Search for the cell housing the specified text and yield its (x, y) center coordinate. 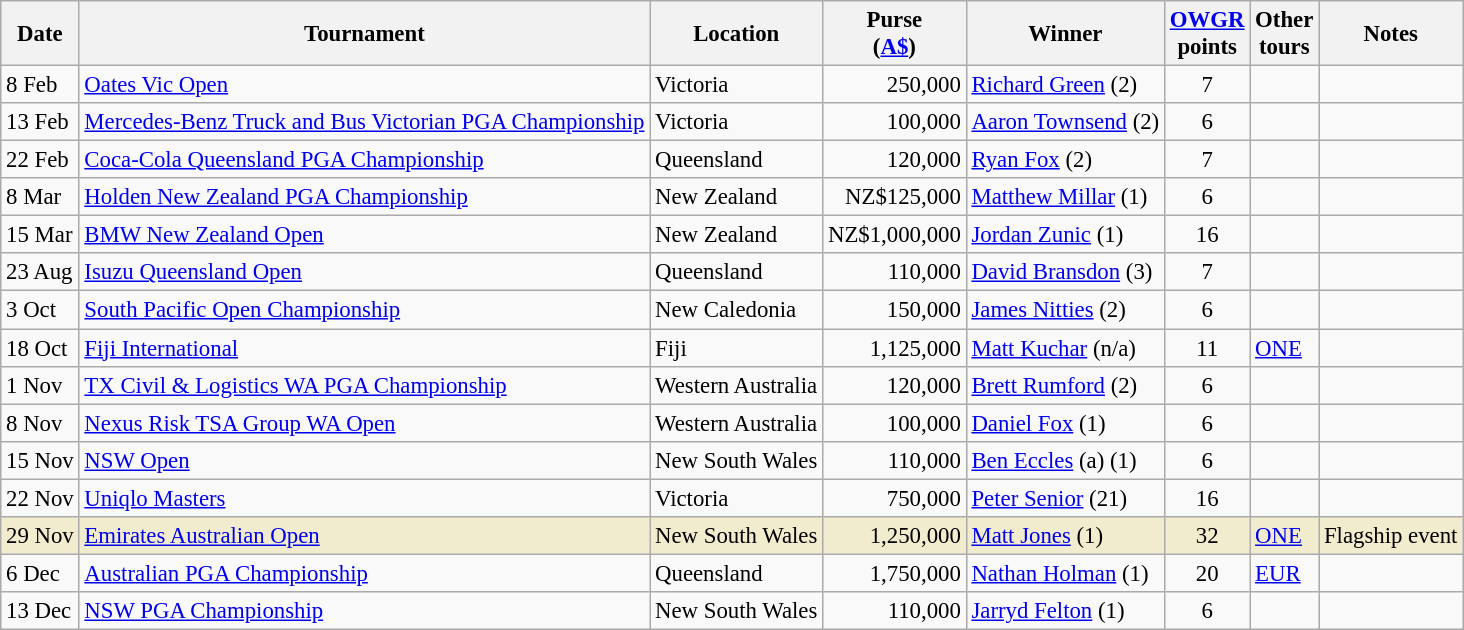
NSW Open (364, 460)
Purse(A$) (894, 34)
Coca-Cola Queensland PGA Championship (364, 160)
New Caledonia (736, 310)
8 Feb (40, 85)
Flagship event (1391, 536)
Othertours (1284, 34)
Matt Kuchar (n/a) (1065, 348)
James Nitties (2) (1065, 310)
Uniqlo Masters (364, 498)
Ben Eccles (a) (1) (1065, 460)
Emirates Australian Open (364, 536)
Daniel Fox (1) (1065, 423)
Fiji (736, 348)
1 Nov (40, 385)
Nexus Risk TSA Group WA Open (364, 423)
NZ$125,000 (894, 197)
3 Oct (40, 310)
EUR (1284, 573)
Fiji International (364, 348)
Notes (1391, 34)
32 (1208, 536)
Peter Senior (21) (1065, 498)
18 Oct (40, 348)
750,000 (894, 498)
1,125,000 (894, 348)
Australian PGA Championship (364, 573)
250,000 (894, 85)
1,750,000 (894, 573)
Date (40, 34)
Mercedes-Benz Truck and Bus Victorian PGA Championship (364, 122)
Holden New Zealand PGA Championship (364, 197)
Isuzu Queensland Open (364, 273)
Ryan Fox (2) (1065, 160)
Richard Green (2) (1065, 85)
Matt Jones (1) (1065, 536)
20 (1208, 573)
1,250,000 (894, 536)
11 (1208, 348)
8 Mar (40, 197)
OWGRpoints (1208, 34)
Jordan Zunic (1) (1065, 235)
6 Dec (40, 573)
Oates Vic Open (364, 85)
BMW New Zealand Open (364, 235)
Winner (1065, 34)
22 Nov (40, 498)
13 Feb (40, 122)
David Bransdon (3) (1065, 273)
15 Nov (40, 460)
13 Dec (40, 611)
Nathan Holman (1) (1065, 573)
22 Feb (40, 160)
Matthew Millar (1) (1065, 197)
TX Civil & Logistics WA PGA Championship (364, 385)
Aaron Townsend (2) (1065, 122)
South Pacific Open Championship (364, 310)
15 Mar (40, 235)
29 Nov (40, 536)
23 Aug (40, 273)
Jarryd Felton (1) (1065, 611)
8 Nov (40, 423)
Location (736, 34)
150,000 (894, 310)
Brett Rumford (2) (1065, 385)
NSW PGA Championship (364, 611)
NZ$1,000,000 (894, 235)
Tournament (364, 34)
